Return the [X, Y] coordinate for the center point of the cell that contains the specified text.  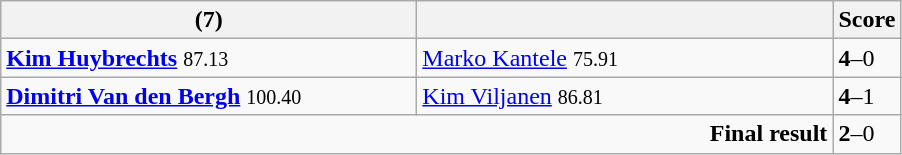
4–0 [867, 58]
4–1 [867, 96]
(7) [209, 20]
Marko Kantele 75.91 [625, 58]
Kim Viljanen 86.81 [625, 96]
Dimitri Van den Bergh 100.40 [209, 96]
Final result [417, 134]
2–0 [867, 134]
Kim Huybrechts 87.13 [209, 58]
Score [867, 20]
